Search for the cell housing the specified text and yield its (x, y) center coordinate. 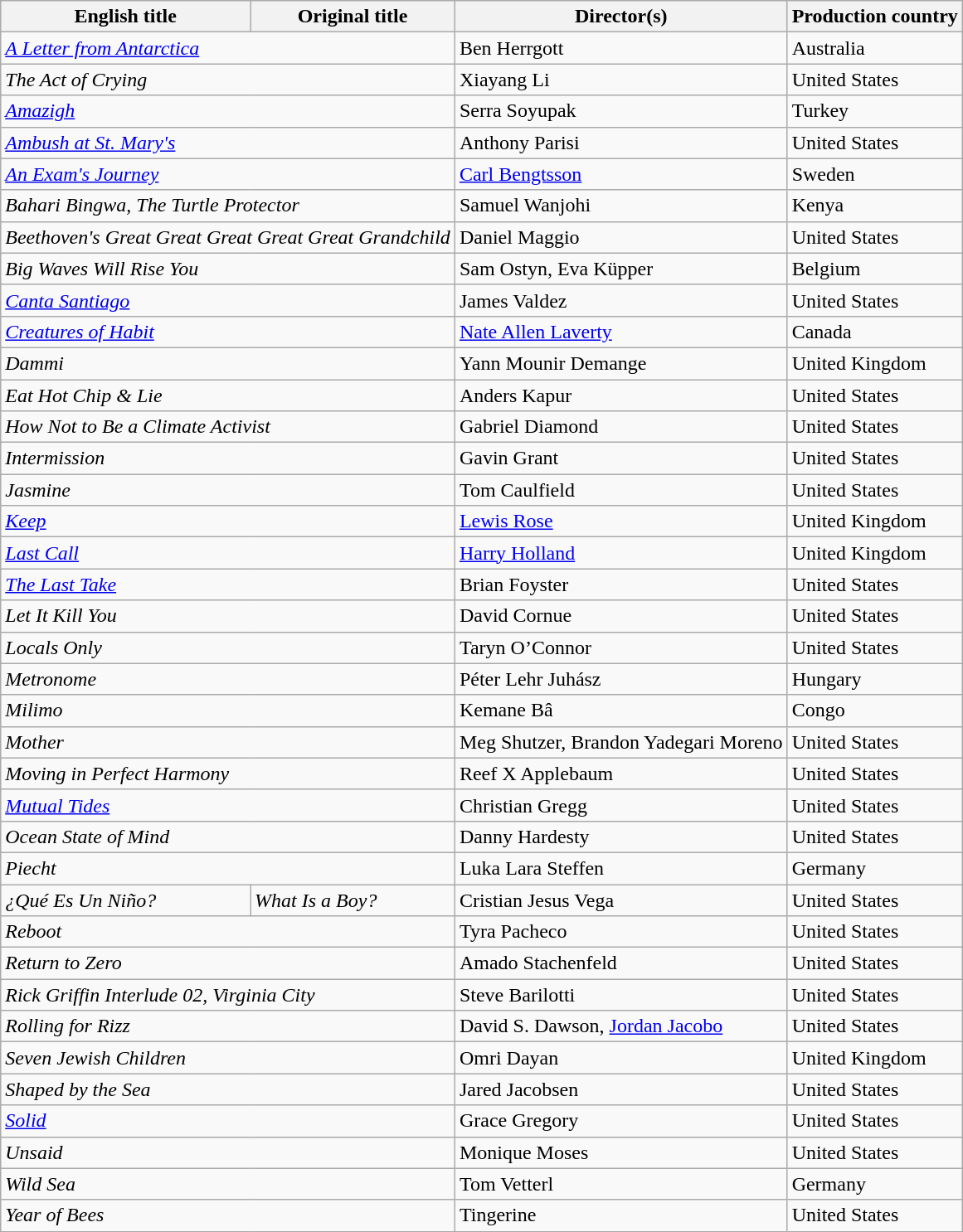
Director(s) (620, 17)
Production country (874, 17)
Reboot (228, 932)
Danny Hardesty (620, 837)
Carl Bengtsson (620, 174)
Beethoven's Great Great Great Great Great Grandchild (228, 237)
Keep (228, 521)
Tingerine (620, 1215)
Jasmine (228, 490)
Rick Griffin Interlude 02, Virginia City (228, 995)
Canada (874, 332)
Wild Sea (228, 1184)
Bahari Bingwa, The Turtle Protector (228, 206)
Monique Moses (620, 1152)
Tom Caulfield (620, 490)
Rolling for Rizz (228, 1026)
David Cornue (620, 616)
Ambush at St. Mary's (228, 143)
Reef X Applebaum (620, 774)
Anders Kapur (620, 395)
David S. Dawson, Jordan Jacobo (620, 1026)
Mutual Tides (228, 805)
Lewis Rose (620, 521)
Dammi (228, 363)
Grace Gregory (620, 1121)
Daniel Maggio (620, 237)
Amazigh (228, 111)
Steve Barilotti (620, 995)
Jared Jacobsen (620, 1089)
Tyra Pacheco (620, 932)
Moving in Perfect Harmony (228, 774)
Hungary (874, 679)
Gavin Grant (620, 458)
Harry Holland (620, 553)
Return to Zero (228, 963)
The Act of Crying (228, 80)
Sam Ostyn, Eva Küpper (620, 269)
Unsaid (228, 1152)
The Last Take (228, 584)
Kenya (874, 206)
Samuel Wanjohi (620, 206)
Taryn O’Connor (620, 648)
Christian Gregg (620, 805)
Cristian Jesus Vega (620, 900)
Locals Only (228, 648)
¿Qué Es Un Niño? (126, 900)
Omri Dayan (620, 1058)
Anthony Parisi (620, 143)
Shaped by the Sea (228, 1089)
Metronome (228, 679)
Tom Vetterl (620, 1184)
Ben Herrgott (620, 48)
Brian Foyster (620, 584)
Last Call (228, 553)
Australia (874, 48)
Kemane Bâ (620, 711)
Canta Santiago (228, 300)
Nate Allen Laverty (620, 332)
Mother (228, 742)
Yann Mounir Demange (620, 363)
English title (126, 17)
Ocean State of Mind (228, 837)
Péter Lehr Juhász (620, 679)
Amado Stachenfeld (620, 963)
A Letter from Antarctica (228, 48)
Seven Jewish Children (228, 1058)
Intermission (228, 458)
Gabriel Diamond (620, 427)
Piecht (228, 868)
Xiayang Li (620, 80)
Serra Soyupak (620, 111)
An Exam's Journey (228, 174)
Milimo (228, 711)
Original title (353, 17)
Big Waves Will Rise You (228, 269)
Solid (228, 1121)
Let It Kill You (228, 616)
Year of Bees (228, 1215)
Belgium (874, 269)
How Not to Be a Climate Activist (228, 427)
Sweden (874, 174)
What Is a Boy? (353, 900)
James Valdez (620, 300)
Meg Shutzer, Brandon Yadegari Moreno (620, 742)
Eat Hot Chip & Lie (228, 395)
Turkey (874, 111)
Congo (874, 711)
Luka Lara Steffen (620, 868)
Creatures of Habit (228, 332)
